Output the (X, Y) coordinate of the center of the cell containing the given text.  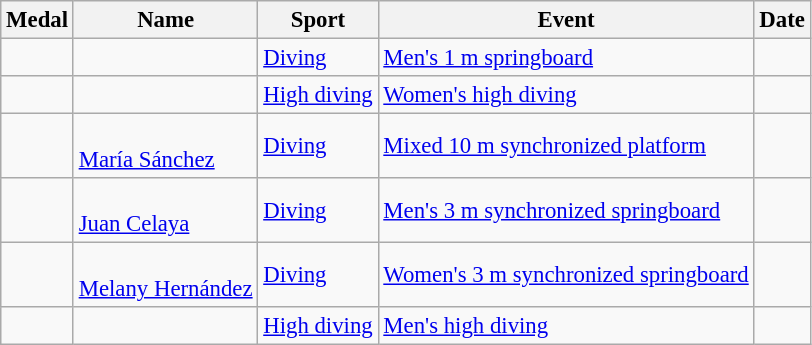
Sport (318, 20)
Mixed 10 m synchronized platform (566, 146)
Event (566, 20)
María Sánchez (166, 146)
Women's high diving (566, 95)
Date (782, 20)
Juan Celaya (166, 210)
Women's 3 m synchronized springboard (566, 276)
Men's 1 m springboard (566, 58)
Name (166, 20)
Melany Hernández (166, 276)
High diving (318, 95)
Men's 3 m synchronized springboard (566, 210)
Medal (38, 20)
